Search for the cell housing the specified text and yield its [x, y] center coordinate. 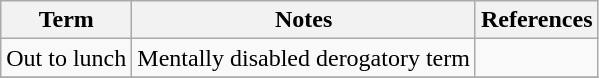
Out to lunch [66, 58]
Mentally disabled derogatory term [304, 58]
Notes [304, 20]
References [536, 20]
Term [66, 20]
